Output the [X, Y] coordinate of the center of the cell containing the given text.  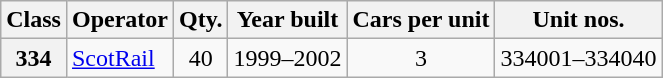
3 [421, 58]
Class [34, 20]
334 [34, 58]
40 [201, 58]
Unit nos. [578, 20]
334001–334040 [578, 58]
Cars per unit [421, 20]
ScotRail [120, 58]
Qty. [201, 20]
Year built [288, 20]
1999–2002 [288, 58]
Operator [120, 20]
